Locate the cell with the specified text and output its (X, Y) center coordinate. 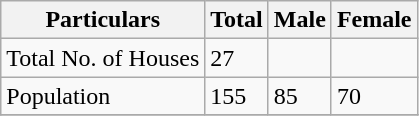
155 (237, 96)
Total No. of Houses (103, 58)
27 (237, 58)
85 (300, 96)
Particulars (103, 20)
Female (374, 20)
Total (237, 20)
Population (103, 96)
Male (300, 20)
70 (374, 96)
